Detect which cell encompasses the target text, then output its [x, y] center coordinate. 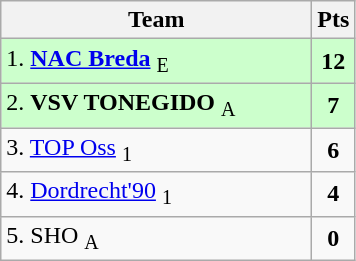
Team [156, 20]
Pts [334, 20]
6 [334, 150]
2. VSV TONEGIDO A [156, 105]
0 [334, 238]
1. NAC Breda E [156, 61]
4 [334, 194]
7 [334, 105]
5. SHO A [156, 238]
12 [334, 61]
4. Dordrecht'90 1 [156, 194]
3. TOP Oss 1 [156, 150]
